Determine the (X, Y) coordinate at the center of the cell enclosing the given text.  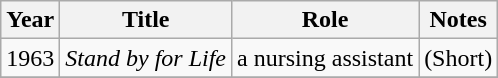
Role (326, 20)
Year (30, 20)
(Short) (458, 58)
Title (146, 20)
Notes (458, 20)
a nursing assistant (326, 58)
1963 (30, 58)
Stand by for Life (146, 58)
